Pinpoint the cell where the given text exists, returning its (x, y) midpoint coordinate. 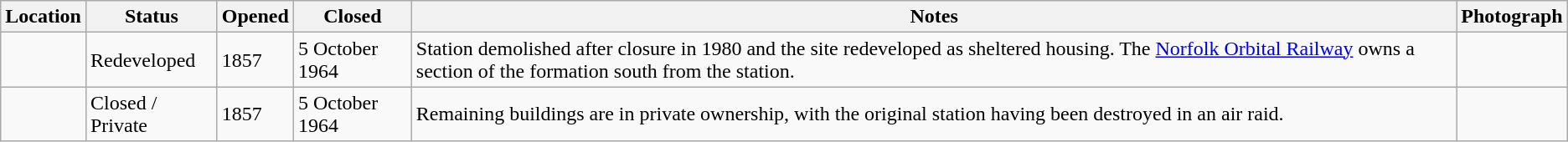
Closed (352, 17)
Remaining buildings are in private ownership, with the original station having been destroyed in an air raid. (933, 114)
Notes (933, 17)
Closed / Private (151, 114)
Location (44, 17)
Photograph (1512, 17)
Opened (255, 17)
Redeveloped (151, 60)
Status (151, 17)
